Scan for the cell matching the given text and deliver its [x, y] coordinate at center. 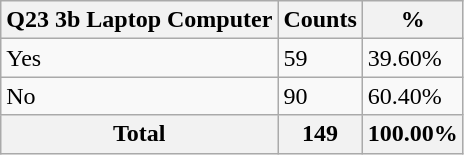
149 [320, 134]
Yes [140, 58]
No [140, 96]
Q23 3b Laptop Computer [140, 20]
Total [140, 134]
60.40% [412, 96]
100.00% [412, 134]
39.60% [412, 58]
% [412, 20]
90 [320, 96]
59 [320, 58]
Counts [320, 20]
